Determine the (x, y) coordinate at the center of the cell enclosing the given text.  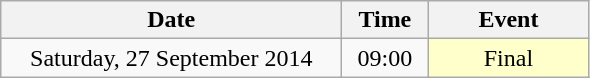
Date (172, 20)
Event (508, 20)
Saturday, 27 September 2014 (172, 58)
Time (385, 20)
Final (508, 58)
09:00 (385, 58)
